Extract the [x, y] coordinate from the center of the cell holding the provided text.  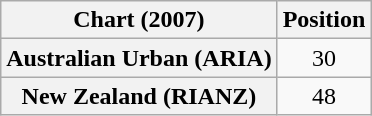
Australian Urban (ARIA) [139, 58]
Chart (2007) [139, 20]
30 [324, 58]
Position [324, 20]
48 [324, 96]
New Zealand (RIANZ) [139, 96]
